Output the (x, y) coordinate of the center of the cell containing the given text.  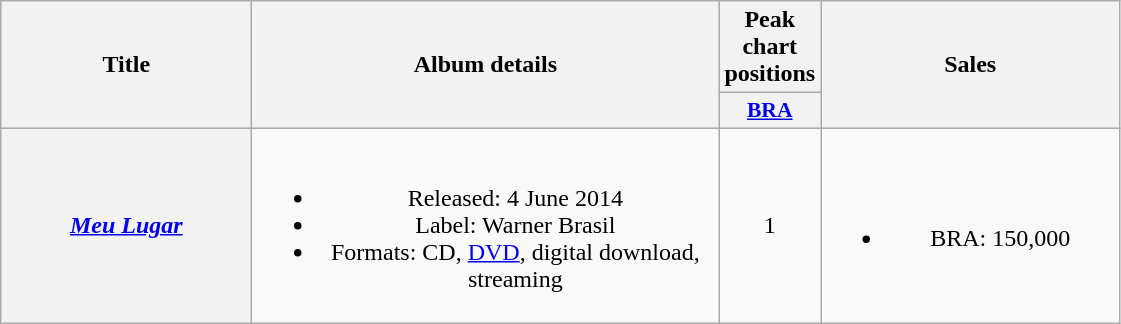
1 (770, 225)
Meu Lugar (126, 225)
Title (126, 65)
BRA: 150,000 (970, 225)
Album details (486, 65)
Peak chart positions (770, 47)
BRA (770, 111)
Released: 4 June 2014Label: Warner BrasilFormats: CD, DVD, digital download, streaming (486, 225)
Sales (970, 65)
